Find where the given text appears and provide that cell's center as (x, y) coordinate. 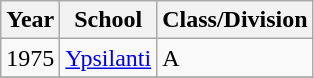
1975 (30, 58)
Class/Division (235, 20)
A (235, 58)
Ypsilanti (108, 58)
School (108, 20)
Year (30, 20)
